Output the (x, y) coordinate of the center of the cell containing the given text.  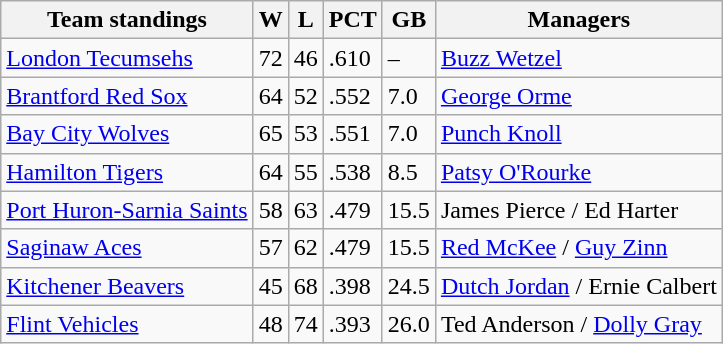
45 (270, 286)
8.5 (408, 172)
Kitchener Beavers (127, 286)
46 (306, 58)
.393 (352, 324)
GB (408, 20)
58 (270, 210)
.398 (352, 286)
.610 (352, 58)
26.0 (408, 324)
74 (306, 324)
George Orme (578, 96)
Team standings (127, 20)
PCT (352, 20)
L (306, 20)
Saginaw Aces (127, 248)
65 (270, 134)
.551 (352, 134)
Managers (578, 20)
.538 (352, 172)
57 (270, 248)
72 (270, 58)
Hamilton Tigers (127, 172)
Brantford Red Sox (127, 96)
52 (306, 96)
53 (306, 134)
.552 (352, 96)
Dutch Jordan / Ernie Calbert (578, 286)
24.5 (408, 286)
Port Huron-Sarnia Saints (127, 210)
Ted Anderson / Dolly Gray (578, 324)
Patsy O'Rourke (578, 172)
Bay City Wolves (127, 134)
James Pierce / Ed Harter (578, 210)
Punch Knoll (578, 134)
55 (306, 172)
62 (306, 248)
W (270, 20)
Red McKee / Guy Zinn (578, 248)
Flint Vehicles (127, 324)
Buzz Wetzel (578, 58)
68 (306, 286)
63 (306, 210)
48 (270, 324)
– (408, 58)
London Tecumsehs (127, 58)
